Extract the (X, Y) coordinate from the center of the cell holding the provided text.  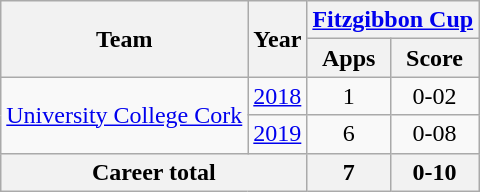
6 (349, 134)
University College Cork (124, 115)
0-08 (434, 134)
Fitzgibbon Cup (393, 20)
Career total (154, 172)
Apps (349, 58)
Year (278, 39)
Score (434, 58)
2019 (278, 134)
0-02 (434, 96)
1 (349, 96)
7 (349, 172)
2018 (278, 96)
Team (124, 39)
0-10 (434, 172)
